Return the (x, y) coordinate for the center point of the cell that contains the specified text.  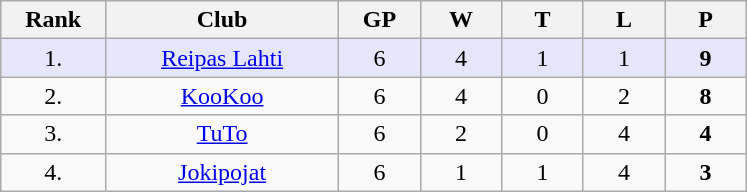
TuTo (222, 134)
T (543, 20)
3. (54, 134)
W (461, 20)
Jokipojat (222, 172)
1. (54, 58)
4. (54, 172)
2. (54, 96)
3 (706, 172)
GP (380, 20)
8 (706, 96)
P (706, 20)
L (624, 20)
9 (706, 58)
Reipas Lahti (222, 58)
KooKoo (222, 96)
Rank (54, 20)
Club (222, 20)
